Output the (x, y) coordinate of the center of the cell containing the given text.  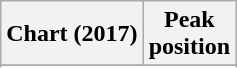
Chart (2017) (72, 34)
Peak position (189, 34)
